From the cell containing the given text, extract its center point as (X, Y) coordinate. 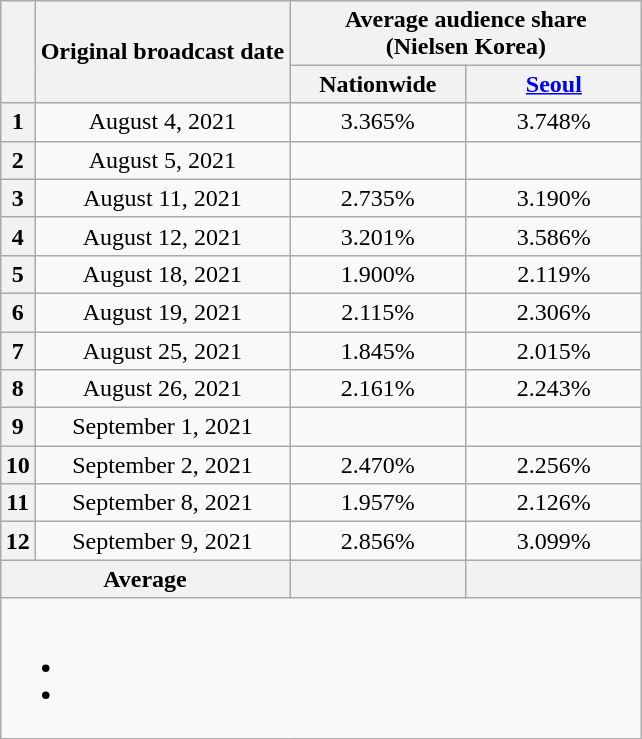
August 4, 2021 (162, 122)
Average audience share(Nielsen Korea) (466, 32)
Average (145, 579)
1.845% (378, 351)
September 1, 2021 (162, 427)
5 (18, 274)
1.900% (378, 274)
Seoul (554, 84)
3.201% (378, 236)
September 8, 2021 (162, 503)
2.115% (378, 312)
August 19, 2021 (162, 312)
3.099% (554, 541)
2.306% (554, 312)
August 11, 2021 (162, 198)
3.748% (554, 122)
4 (18, 236)
August 5, 2021 (162, 160)
2.735% (378, 198)
2.856% (378, 541)
August 25, 2021 (162, 351)
August 26, 2021 (162, 389)
1 (18, 122)
6 (18, 312)
1.957% (378, 503)
2.119% (554, 274)
Original broadcast date (162, 52)
2.015% (554, 351)
7 (18, 351)
2.161% (378, 389)
2.126% (554, 503)
12 (18, 541)
3 (18, 198)
September 9, 2021 (162, 541)
August 18, 2021 (162, 274)
9 (18, 427)
August 12, 2021 (162, 236)
3.586% (554, 236)
September 2, 2021 (162, 465)
11 (18, 503)
3.365% (378, 122)
10 (18, 465)
2 (18, 160)
2.470% (378, 465)
8 (18, 389)
3.190% (554, 198)
2.256% (554, 465)
2.243% (554, 389)
Nationwide (378, 84)
